Identify which cell holds the provided text, then report its [X, Y] central coordinate. 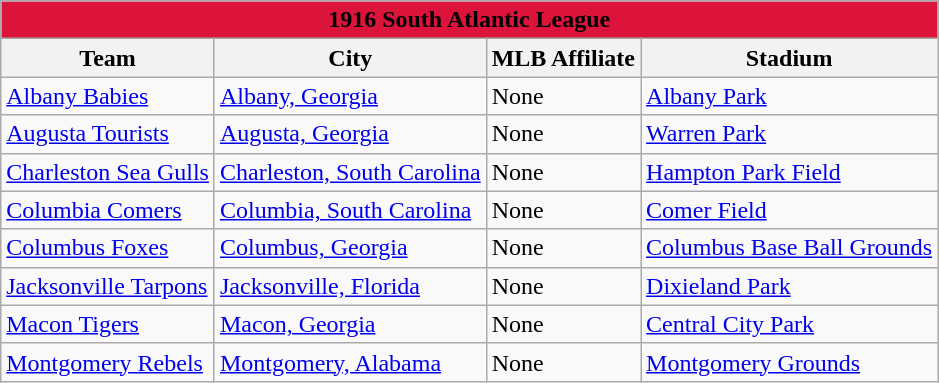
Stadium [790, 58]
Macon, Georgia [350, 324]
Dixieland Park [790, 286]
Charleston Sea Gulls [108, 172]
City [350, 58]
Augusta, Georgia [350, 134]
Columbus Base Ball Grounds [790, 248]
Charleston, South Carolina [350, 172]
Columbus Foxes [108, 248]
Jacksonville Tarpons [108, 286]
Columbia Comers [108, 210]
Montgomery Rebels [108, 362]
Warren Park [790, 134]
Team [108, 58]
Montgomery Grounds [790, 362]
Hampton Park Field [790, 172]
Albany, Georgia [350, 96]
MLB Affiliate [563, 58]
Albany Park [790, 96]
Comer Field [790, 210]
Macon Tigers [108, 324]
Columbus, Georgia [350, 248]
Albany Babies [108, 96]
Augusta Tourists [108, 134]
Central City Park [790, 324]
1916 South Atlantic League [470, 20]
Jacksonville, Florida [350, 286]
Columbia, South Carolina [350, 210]
Montgomery, Alabama [350, 362]
